Search for the cell housing the specified text and yield its (x, y) center coordinate. 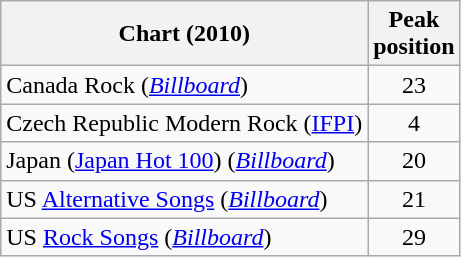
20 (414, 161)
4 (414, 123)
23 (414, 85)
US Rock Songs (Billboard) (184, 237)
US Alternative Songs (Billboard) (184, 199)
29 (414, 237)
21 (414, 199)
Chart (2010) (184, 34)
Japan (Japan Hot 100) (Billboard) (184, 161)
Canada Rock (Billboard) (184, 85)
Czech Republic Modern Rock (IFPI) (184, 123)
Peakposition (414, 34)
